Pinpoint the cell where the given text exists, returning its (x, y) midpoint coordinate. 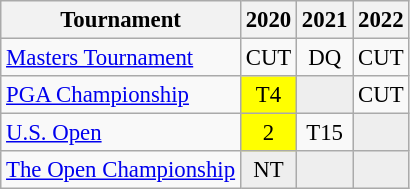
2022 (381, 20)
2020 (268, 20)
Masters Tournament (121, 58)
Tournament (121, 20)
2 (268, 133)
DQ (325, 58)
PGA Championship (121, 95)
T4 (268, 95)
The Open Championship (121, 170)
NT (268, 170)
T15 (325, 133)
2021 (325, 20)
U.S. Open (121, 133)
